Provide the (X, Y) coordinate of the cell's center where the given text is located.  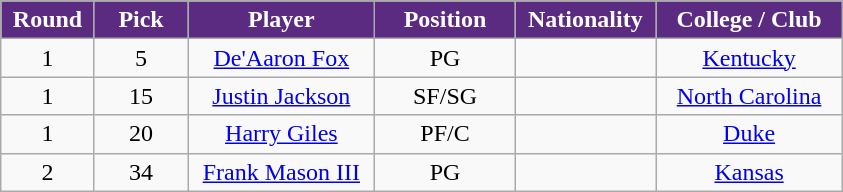
20 (141, 134)
Player (282, 20)
Pick (141, 20)
College / Club (750, 20)
2 (48, 172)
Duke (750, 134)
PF/C (445, 134)
Harry Giles (282, 134)
15 (141, 96)
SF/SG (445, 96)
De'Aaron Fox (282, 58)
Nationality (585, 20)
Justin Jackson (282, 96)
Position (445, 20)
34 (141, 172)
5 (141, 58)
Kentucky (750, 58)
Frank Mason III (282, 172)
North Carolina (750, 96)
Round (48, 20)
Kansas (750, 172)
